Return the (X, Y) coordinate for the center point of the cell that contains the specified text.  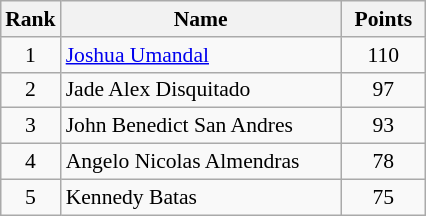
2 (30, 90)
Jade Alex Disquitado (201, 90)
3 (30, 126)
5 (30, 197)
Name (201, 19)
97 (384, 90)
4 (30, 161)
75 (384, 197)
1 (30, 54)
Joshua Umandal (201, 54)
93 (384, 126)
Rank (30, 19)
John Benedict San Andres (201, 126)
Points (384, 19)
Kennedy Batas (201, 197)
Angelo Nicolas Almendras (201, 161)
110 (384, 54)
78 (384, 161)
